Search for the cell housing the specified text and yield its (x, y) center coordinate. 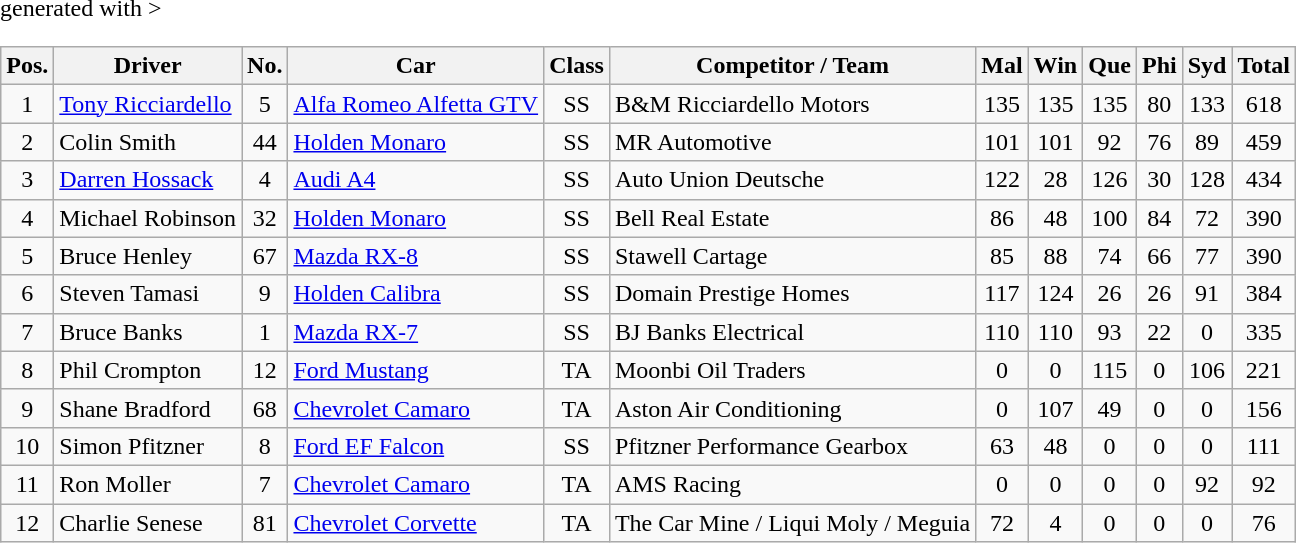
BJ Banks Electrical (792, 332)
89 (1207, 142)
Syd (1207, 66)
Alfa Romeo Alfetta GTV (416, 104)
3 (28, 180)
Tony Ricciardello (148, 104)
Darren Hossack (148, 180)
No. (265, 66)
Pfitzner Performance Gearbox (792, 446)
124 (1056, 294)
80 (1159, 104)
Domain Prestige Homes (792, 294)
Win (1056, 66)
Colin Smith (148, 142)
10 (28, 446)
Pos. (28, 66)
86 (1002, 218)
Mal (1002, 66)
122 (1002, 180)
Auto Union Deutsche (792, 180)
115 (1110, 370)
68 (265, 408)
Ford EF Falcon (416, 446)
AMS Racing (792, 484)
618 (1264, 104)
Mazda RX-7 (416, 332)
Bruce Banks (148, 332)
106 (1207, 370)
Stawell Cartage (792, 256)
6 (28, 294)
Shane Bradford (148, 408)
221 (1264, 370)
Phil Crompton (148, 370)
133 (1207, 104)
111 (1264, 446)
Michael Robinson (148, 218)
63 (1002, 446)
Ron Moller (148, 484)
2 (28, 142)
The Car Mine / Liqui Moly / Meguia (792, 523)
B&M Ricciardello Motors (792, 104)
434 (1264, 180)
88 (1056, 256)
Bell Real Estate (792, 218)
81 (265, 523)
MR Automotive (792, 142)
77 (1207, 256)
93 (1110, 332)
22 (1159, 332)
Moonbi Oil Traders (792, 370)
117 (1002, 294)
156 (1264, 408)
28 (1056, 180)
74 (1110, 256)
Total (1264, 66)
459 (1264, 142)
85 (1002, 256)
Driver (148, 66)
Audi A4 (416, 180)
Holden Calibra (416, 294)
126 (1110, 180)
335 (1264, 332)
107 (1056, 408)
384 (1264, 294)
30 (1159, 180)
Charlie Senese (148, 523)
Bruce Henley (148, 256)
49 (1110, 408)
Competitor / Team (792, 66)
Car (416, 66)
Phi (1159, 66)
Aston Air Conditioning (792, 408)
44 (265, 142)
Ford Mustang (416, 370)
91 (1207, 294)
100 (1110, 218)
66 (1159, 256)
Class (577, 66)
32 (265, 218)
67 (265, 256)
Steven Tamasi (148, 294)
128 (1207, 180)
11 (28, 484)
Chevrolet Corvette (416, 523)
Mazda RX-8 (416, 256)
Simon Pfitzner (148, 446)
Que (1110, 66)
84 (1159, 218)
